Locate the cell with the specified text and output its (x, y) center coordinate. 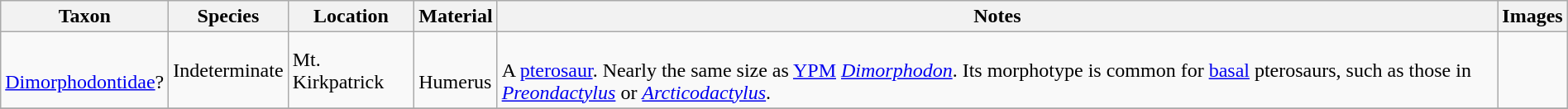
Indeterminate (228, 70)
Dimorphodontidae? (84, 70)
Material (456, 17)
Images (1532, 17)
Notes (997, 17)
Location (351, 17)
Species (228, 17)
Humerus (456, 70)
Mt. Kirkpatrick (351, 70)
Taxon (84, 17)
